Extract the (x, y) coordinate from the center of the cell holding the provided text.  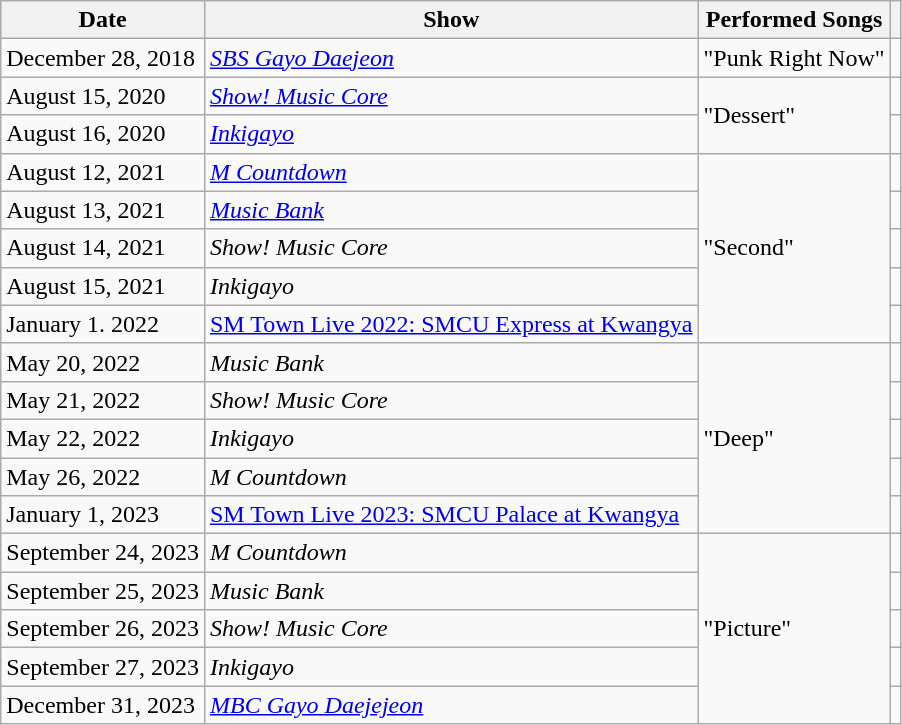
"Punk Right Now" (794, 58)
SM Town Live 2022: SMCU Express at Kwangya (451, 324)
Show (451, 20)
December 31, 2023 (103, 705)
August 15, 2021 (103, 286)
January 1. 2022 (103, 324)
SBS Gayo Daejeon (451, 58)
"Picture" (794, 629)
"Deep" (794, 438)
May 20, 2022 (103, 362)
August 15, 2020 (103, 96)
Performed Songs (794, 20)
Date (103, 20)
September 26, 2023 (103, 629)
MBC Gayo Daejejeon (451, 705)
SM Town Live 2023: SMCU Palace at Kwangya (451, 515)
September 24, 2023 (103, 553)
"Second" (794, 248)
"Dessert" (794, 115)
September 25, 2023 (103, 591)
August 16, 2020 (103, 134)
August 12, 2021 (103, 172)
December 28, 2018 (103, 58)
September 27, 2023 (103, 667)
May 26, 2022 (103, 477)
May 22, 2022 (103, 438)
August 13, 2021 (103, 210)
January 1, 2023 (103, 515)
August 14, 2021 (103, 248)
May 21, 2022 (103, 400)
